For the text-containing cell, return its midpoint in (x, y) coordinate format. 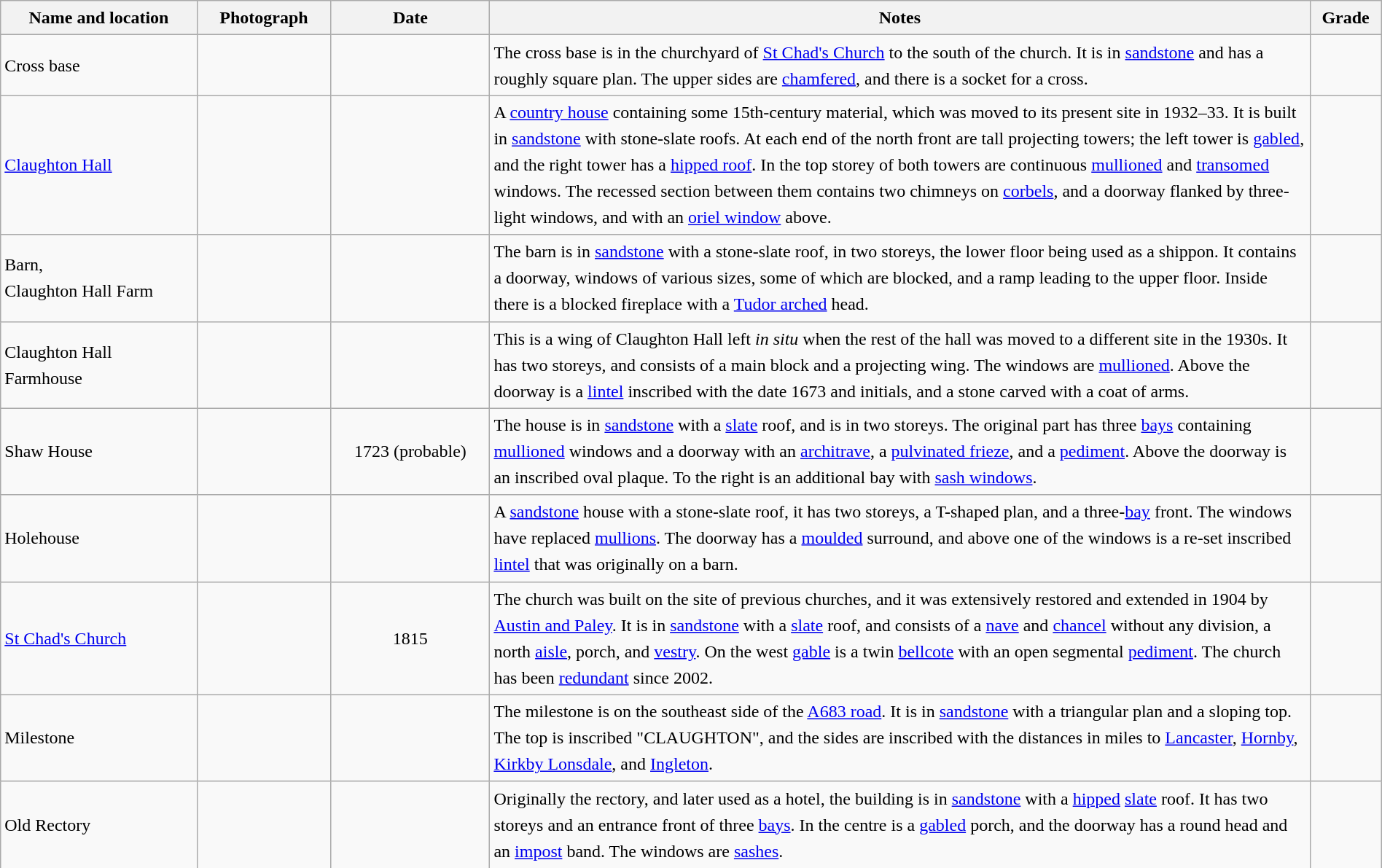
Claughton Hall Farmhouse (99, 364)
Cross base (99, 66)
Notes (899, 17)
St Chad's Church (99, 638)
Grade (1346, 17)
Name and location (99, 17)
Photograph (264, 17)
1815 (410, 638)
Old Rectory (99, 825)
Date (410, 17)
Shaw House (99, 452)
Holehouse (99, 538)
Barn,Claughton Hall Farm (99, 278)
1723 (probable) (410, 452)
Claughton Hall (99, 165)
Milestone (99, 738)
